Return (X, Y) of the center of cell containing provided text 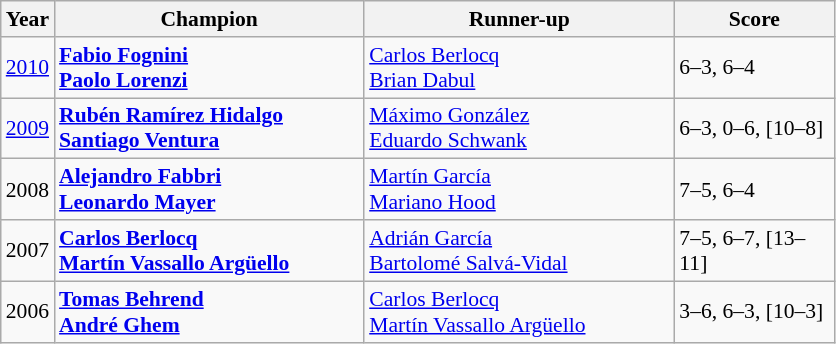
Score (754, 19)
2006 (28, 312)
Adrián García Bartolomé Salvá-Vidal (519, 250)
2009 (28, 128)
Champion (209, 19)
Martín García Mariano Hood (519, 190)
6–3, 0–6, [10–8] (754, 128)
7–5, 6–7, [13–11] (754, 250)
Máximo González Eduardo Schwank (519, 128)
Carlos Berlocq Brian Dabul (519, 68)
Rubén Ramírez Hidalgo Santiago Ventura (209, 128)
6–3, 6–4 (754, 68)
3–6, 6–3, [10–3] (754, 312)
Tomas Behrend André Ghem (209, 312)
Fabio Fognini Paolo Lorenzi (209, 68)
2007 (28, 250)
Runner-up (519, 19)
2010 (28, 68)
7–5, 6–4 (754, 190)
Alejandro Fabbri Leonardo Mayer (209, 190)
2008 (28, 190)
Year (28, 19)
